Scan for the cell matching the given text and deliver its [X, Y] coordinate at center. 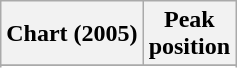
Peakposition [189, 34]
Chart (2005) [72, 34]
